Search for the cell housing the specified text and yield its (X, Y) center coordinate. 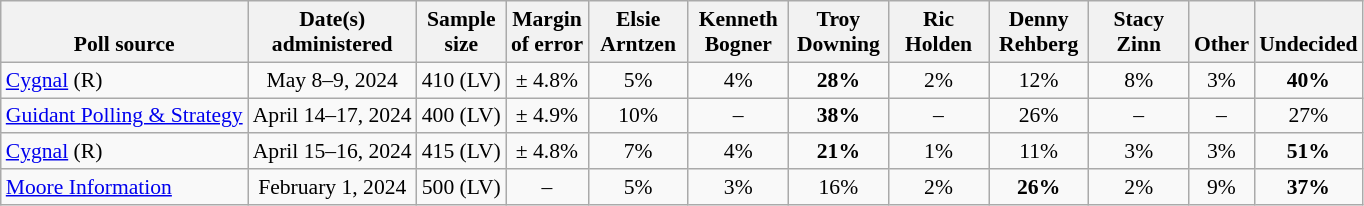
10% (638, 116)
Date(s)administered (332, 32)
TroyDowning (838, 32)
11% (1039, 152)
9% (1222, 187)
500 (LV) (462, 187)
38% (838, 116)
Guidant Polling & Strategy (124, 116)
May 8–9, 2024 (332, 80)
Marginof error (547, 32)
40% (1308, 80)
Other (1222, 32)
51% (1308, 152)
27% (1308, 116)
37% (1308, 187)
12% (1039, 80)
Poll source (124, 32)
410 (LV) (462, 80)
21% (838, 152)
7% (638, 152)
1% (938, 152)
April 15–16, 2024 (332, 152)
February 1, 2024 (332, 187)
Moore Information (124, 187)
KennethBogner (738, 32)
415 (LV) (462, 152)
± 4.9% (547, 116)
ElsieArntzen (638, 32)
28% (838, 80)
8% (1139, 80)
StacyZinn (1139, 32)
Samplesize (462, 32)
April 14–17, 2024 (332, 116)
DennyRehberg (1039, 32)
RicHolden (938, 32)
Undecided (1308, 32)
16% (838, 187)
400 (LV) (462, 116)
